Scan for the cell matching the given text and deliver its [X, Y] coordinate at center. 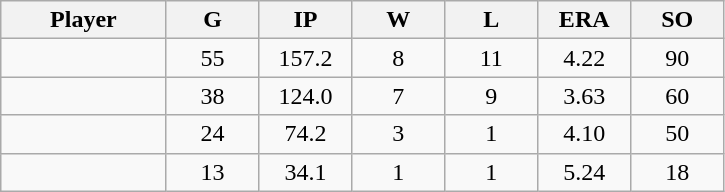
90 [678, 58]
3.63 [584, 96]
18 [678, 172]
60 [678, 96]
ERA [584, 20]
L [492, 20]
G [212, 20]
8 [398, 58]
W [398, 20]
55 [212, 58]
4.10 [584, 134]
4.22 [584, 58]
38 [212, 96]
13 [212, 172]
3 [398, 134]
11 [492, 58]
24 [212, 134]
74.2 [306, 134]
157.2 [306, 58]
SO [678, 20]
34.1 [306, 172]
7 [398, 96]
IP [306, 20]
Player [84, 20]
50 [678, 134]
9 [492, 96]
5.24 [584, 172]
124.0 [306, 96]
